For the text-containing cell, return its midpoint in (x, y) coordinate format. 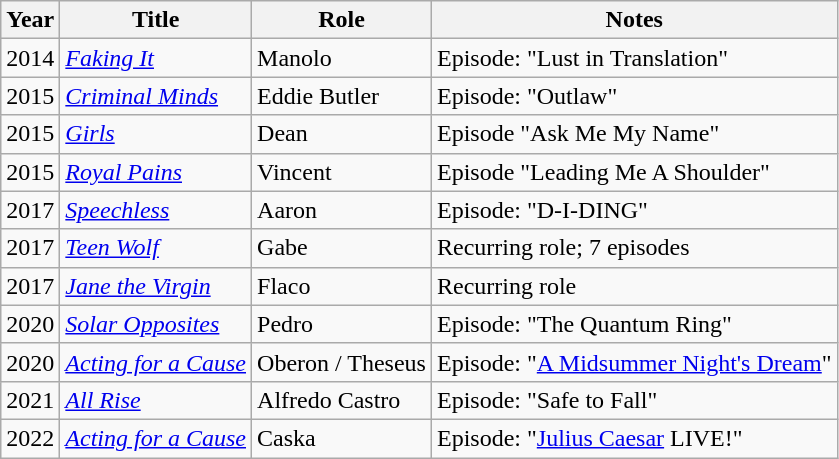
Criminal Minds (156, 96)
Notes (634, 20)
Aaron (342, 210)
2022 (30, 438)
Year (30, 20)
Dean (342, 134)
Alfredo Castro (342, 400)
Faking It (156, 58)
Episode "Ask Me My Name" (634, 134)
All Rise (156, 400)
2014 (30, 58)
Teen Wolf (156, 248)
Episode: "The Quantum Ring" (634, 324)
Role (342, 20)
Royal Pains (156, 172)
Girls (156, 134)
Vincent (342, 172)
Recurring role (634, 286)
Episode: "Outlaw" (634, 96)
Recurring role; 7 episodes (634, 248)
Pedro (342, 324)
2021 (30, 400)
Title (156, 20)
Episode: "Lust in Translation" (634, 58)
Episode: "D-I-DING" (634, 210)
Flaco (342, 286)
Gabe (342, 248)
Oberon / Theseus (342, 362)
Manolo (342, 58)
Caska (342, 438)
Jane the Virgin (156, 286)
Episode: "Julius Caesar LIVE!" (634, 438)
Episode "Leading Me A Shoulder" (634, 172)
Solar Opposites (156, 324)
Episode: "Safe to Fall" (634, 400)
Eddie Butler (342, 96)
Speechless (156, 210)
Episode: "A Midsummer Night's Dream" (634, 362)
